Identify which cell holds the provided text, then report its (X, Y) central coordinate. 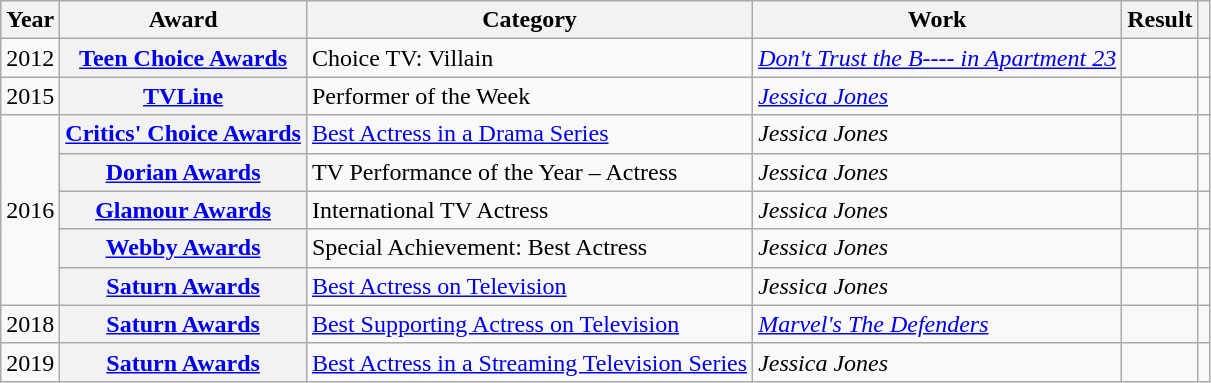
Special Achievement: Best Actress (529, 248)
International TV Actress (529, 210)
2019 (30, 362)
Award (184, 20)
Teen Choice Awards (184, 58)
Don't Trust the B---- in Apartment 23 (938, 58)
Best Supporting Actress on Television (529, 324)
2015 (30, 96)
Dorian Awards (184, 172)
2012 (30, 58)
Best Actress in a Streaming Television Series (529, 362)
Webby Awards (184, 248)
Performer of the Week (529, 96)
Year (30, 20)
Critics' Choice Awards (184, 134)
2018 (30, 324)
Best Actress in a Drama Series (529, 134)
Category (529, 20)
Choice TV: Villain (529, 58)
Result (1160, 20)
Work (938, 20)
Marvel's The Defenders (938, 324)
Glamour Awards (184, 210)
2016 (30, 210)
TV Performance of the Year – Actress (529, 172)
Best Actress on Television (529, 286)
TVLine (184, 96)
